Output the [X, Y] coordinate of the center of the cell containing the given text.  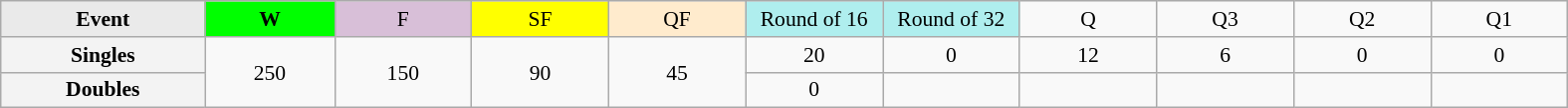
20 [814, 55]
Singles [104, 55]
Q1 [1499, 19]
Q2 [1362, 19]
45 [677, 72]
Round of 16 [814, 19]
Q [1088, 19]
QF [677, 19]
SF [541, 19]
6 [1226, 55]
90 [541, 72]
150 [403, 72]
Q3 [1226, 19]
Round of 32 [951, 19]
250 [270, 72]
12 [1088, 55]
Event [104, 19]
F [403, 19]
Doubles [104, 90]
W [270, 19]
